From the cell containing the given text, extract its center point as [x, y] coordinate. 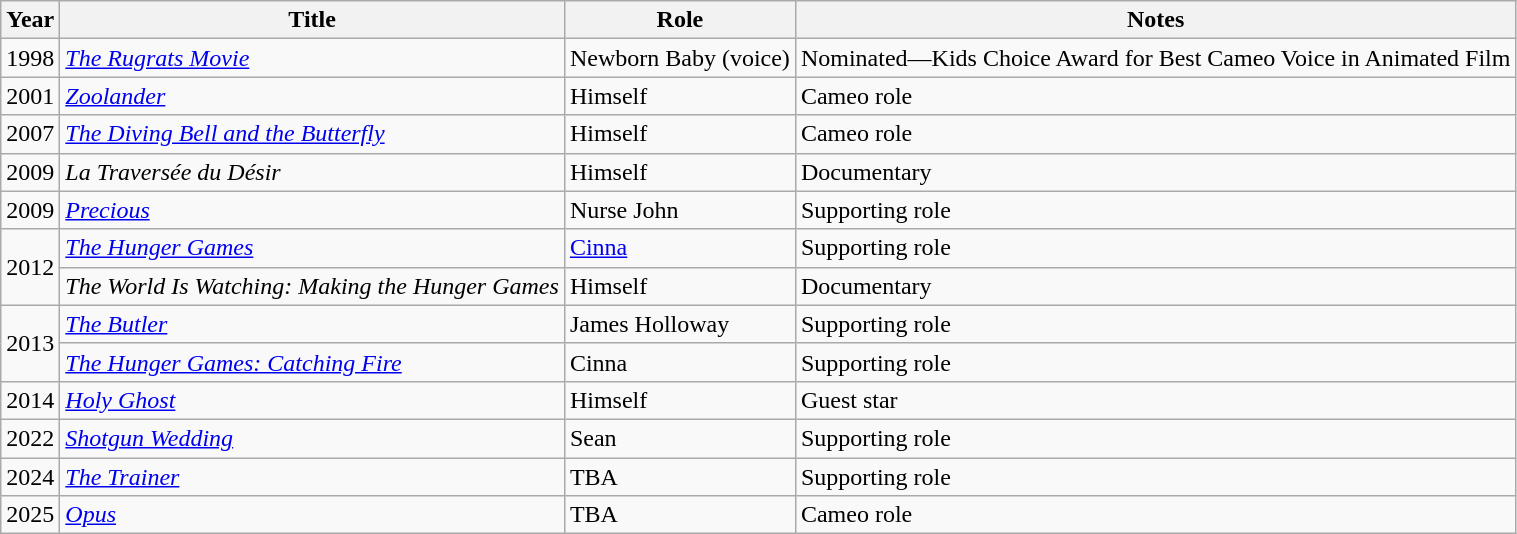
Guest star [1156, 400]
Year [30, 20]
La Traversée du Désir [312, 172]
The Rugrats Movie [312, 58]
2001 [30, 96]
2012 [30, 267]
Notes [1156, 20]
The World Is Watching: Making the Hunger Games [312, 286]
The Trainer [312, 477]
2025 [30, 515]
Precious [312, 210]
Nominated—Kids Choice Award for Best Cameo Voice in Animated Film [1156, 58]
Title [312, 20]
Sean [680, 438]
Opus [312, 515]
Shotgun Wedding [312, 438]
2024 [30, 477]
1998 [30, 58]
2007 [30, 134]
Newborn Baby (voice) [680, 58]
2014 [30, 400]
The Butler [312, 324]
Zoolander [312, 96]
Role [680, 20]
2013 [30, 343]
Nurse John [680, 210]
Holy Ghost [312, 400]
The Hunger Games [312, 248]
James Holloway [680, 324]
2022 [30, 438]
The Hunger Games: Catching Fire [312, 362]
The Diving Bell and the Butterfly [312, 134]
